Detect which cell encompasses the target text, then output its [x, y] center coordinate. 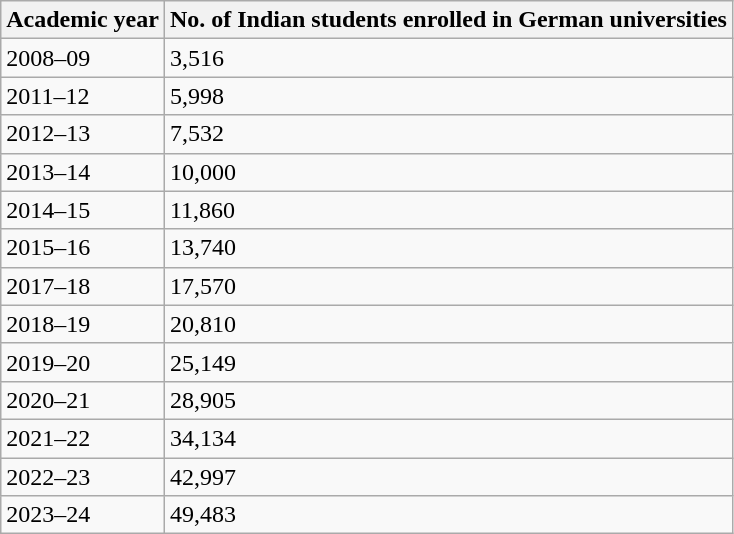
13,740 [448, 248]
2013–14 [83, 172]
34,134 [448, 438]
2018–19 [83, 324]
Academic year [83, 20]
2014–15 [83, 210]
2011–12 [83, 96]
2023–24 [83, 515]
2020–21 [83, 400]
3,516 [448, 58]
28,905 [448, 400]
2021–22 [83, 438]
49,483 [448, 515]
2019–20 [83, 362]
7,532 [448, 134]
2015–16 [83, 248]
2022–23 [83, 477]
10,000 [448, 172]
20,810 [448, 324]
2012–13 [83, 134]
No. of Indian students enrolled in German universities [448, 20]
2017–18 [83, 286]
42,997 [448, 477]
5,998 [448, 96]
11,860 [448, 210]
17,570 [448, 286]
2008–09 [83, 58]
25,149 [448, 362]
